Pinpoint the cell where the given text exists, returning its (x, y) midpoint coordinate. 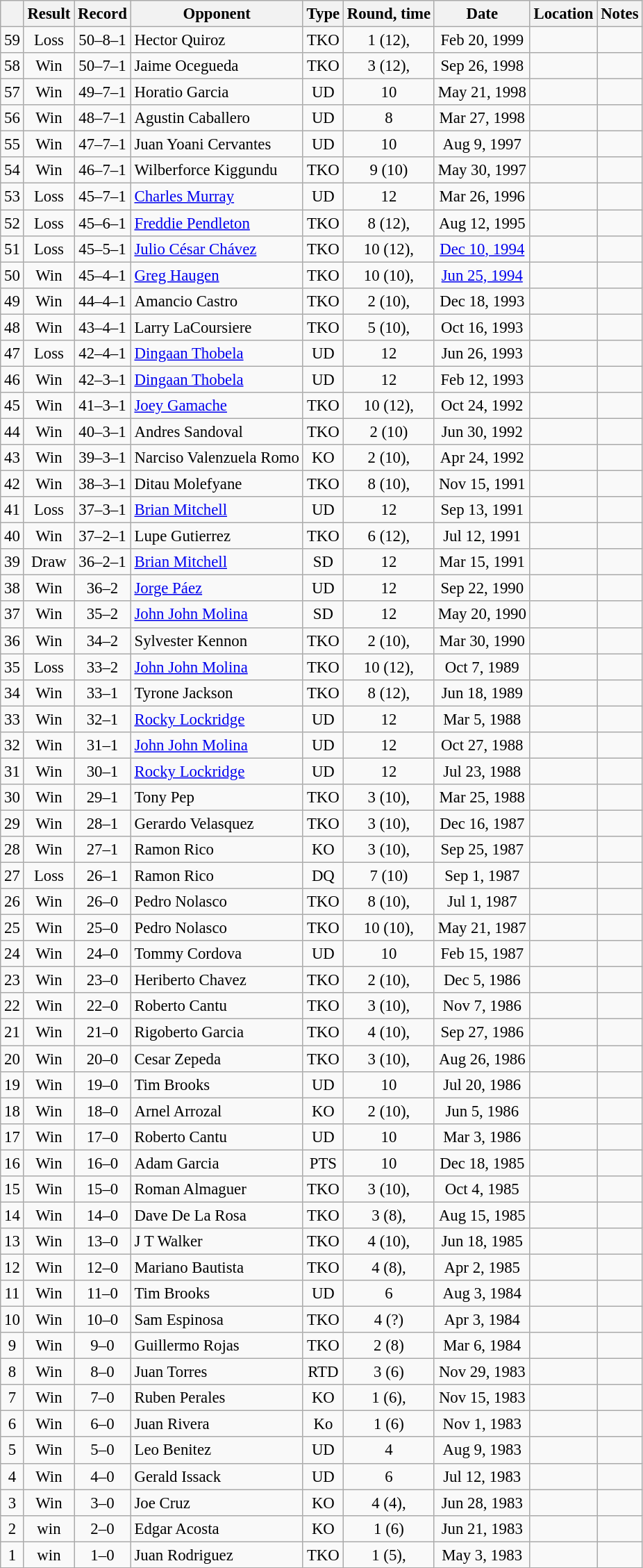
Jun 18, 1985 (482, 1241)
Leo Benitez (217, 1451)
3 (12), (389, 66)
50 (12, 275)
Narciso Valenzuela Romo (217, 458)
16 (12, 1163)
37–2–1 (103, 536)
26 (12, 902)
Adam Garcia (217, 1163)
27–1 (103, 850)
Aug 15, 1985 (482, 1215)
Jun 5, 1986 (482, 1111)
24 (12, 954)
23 (12, 980)
33 (12, 719)
52 (12, 223)
39–3–1 (103, 458)
2 (8) (389, 1346)
6 (12), (389, 536)
39 (12, 562)
21 (12, 1032)
Ruben Perales (217, 1398)
Guillermo Rojas (217, 1346)
Joey Gamache (217, 406)
Gerardo Velasquez (217, 823)
28–1 (103, 823)
2–0 (103, 1528)
4–0 (103, 1476)
32 (12, 745)
51 (12, 249)
53 (12, 197)
Oct 16, 1993 (482, 327)
28 (12, 850)
6–0 (103, 1424)
36–2–1 (103, 562)
Result (49, 14)
Location (564, 14)
Jun 30, 1992 (482, 431)
Ditau Molefyane (217, 484)
May 30, 1997 (482, 170)
25–0 (103, 928)
Mariano Bautista (217, 1267)
Oct 7, 1989 (482, 667)
Mar 15, 1991 (482, 562)
44 (12, 431)
Tony Pep (217, 798)
45–7–1 (103, 197)
Nov 15, 1983 (482, 1398)
36 (12, 641)
Aug 3, 1984 (482, 1294)
43–4–1 (103, 327)
17 (12, 1137)
Sep 1, 1987 (482, 876)
38–3–1 (103, 484)
50–8–1 (103, 40)
43 (12, 458)
37 (12, 615)
1 (12, 1555)
10–0 (103, 1320)
Apr 24, 1992 (482, 458)
Sep 25, 1987 (482, 850)
Tyrone Jackson (217, 693)
Feb 15, 1987 (482, 954)
45–6–1 (103, 223)
1 (12), (389, 40)
Mar 6, 1984 (482, 1346)
7 (10) (389, 876)
Date (482, 14)
Charles Murray (217, 197)
Nov 1, 1983 (482, 1424)
Hector Quiroz (217, 40)
9–0 (103, 1346)
Jorge Páez (217, 588)
Jun 28, 1983 (482, 1503)
33–1 (103, 693)
35 (12, 667)
4 (8), (389, 1267)
7 (12, 1398)
40–3–1 (103, 431)
5–0 (103, 1451)
47–7–1 (103, 145)
Feb 12, 1993 (482, 379)
Jul 23, 1988 (482, 771)
May 20, 1990 (482, 615)
Opponent (217, 14)
Sam Espinosa (217, 1320)
Larry LaCoursiere (217, 327)
Sylvester Kennon (217, 641)
May 3, 1983 (482, 1555)
Oct 27, 1988 (482, 745)
Nov 15, 1991 (482, 484)
58 (12, 66)
45–4–1 (103, 275)
Mar 3, 1986 (482, 1137)
8–0 (103, 1372)
Aug 12, 1995 (482, 223)
Mar 30, 1990 (482, 641)
Dave De La Rosa (217, 1215)
26–0 (103, 902)
Juan Torres (217, 1372)
Arnel Arrozal (217, 1111)
DQ (323, 876)
Horatio Garcia (217, 92)
19 (12, 1084)
34 (12, 693)
1 (6), (389, 1398)
5 (10), (389, 327)
57 (12, 92)
Dec 16, 1987 (482, 823)
Oct 24, 1992 (482, 406)
11–0 (103, 1294)
Cesar Zepeda (217, 1059)
3 (8), (389, 1215)
3–0 (103, 1503)
Record (103, 14)
36–2 (103, 588)
Jun 25, 1994 (482, 275)
3 (12, 1503)
50–7–1 (103, 66)
55 (12, 145)
15–0 (103, 1189)
9 (12, 1346)
Ko (323, 1424)
Mar 27, 1998 (482, 118)
Dec 18, 1993 (482, 301)
17–0 (103, 1137)
May 21, 1987 (482, 928)
Roman Almaguer (217, 1189)
Juan Rodriguez (217, 1555)
23–0 (103, 980)
30–1 (103, 771)
44–4–1 (103, 301)
Jun 18, 1989 (482, 693)
Julio César Chávez (217, 249)
Sep 13, 1991 (482, 510)
Juan Yoani Cervantes (217, 145)
19–0 (103, 1084)
45–5–1 (103, 249)
Jul 12, 1991 (482, 536)
9 (10) (389, 170)
Jul 12, 1983 (482, 1476)
Greg Haugen (217, 275)
Feb 20, 1999 (482, 40)
33–2 (103, 667)
56 (12, 118)
Jun 21, 1983 (482, 1528)
Notes (619, 14)
Andres Sandoval (217, 431)
Jul 1, 1987 (482, 902)
4 (?) (389, 1320)
Agustin Caballero (217, 118)
Sep 27, 1986 (482, 1032)
48–7–1 (103, 118)
22 (12, 1007)
21–0 (103, 1032)
18 (12, 1111)
Type (323, 14)
45 (12, 406)
16–0 (103, 1163)
32–1 (103, 719)
26–1 (103, 876)
Tommy Cordova (217, 954)
24–0 (103, 954)
18–0 (103, 1111)
35–2 (103, 615)
13–0 (103, 1241)
Jun 26, 1993 (482, 354)
1–0 (103, 1555)
42 (12, 484)
15 (12, 1189)
Rigoberto Garcia (217, 1032)
25 (12, 928)
Aug 26, 1986 (482, 1059)
22–0 (103, 1007)
Joe Cruz (217, 1503)
31 (12, 771)
20–0 (103, 1059)
Dec 5, 1986 (482, 980)
12–0 (103, 1267)
Sep 26, 1998 (482, 66)
PTS (323, 1163)
Jaime Ocegueda (217, 66)
J T Walker (217, 1241)
Oct 4, 1985 (482, 1189)
Aug 9, 1983 (482, 1451)
Mar 5, 1988 (482, 719)
46 (12, 379)
2 (12, 1528)
7–0 (103, 1398)
Nov 7, 1986 (482, 1007)
Edgar Acosta (217, 1528)
49 (12, 301)
37–3–1 (103, 510)
Apr 2, 1985 (482, 1267)
47 (12, 354)
Amancio Castro (217, 301)
40 (12, 536)
2 (10) (389, 431)
1 (5), (389, 1555)
Heriberto Chavez (217, 980)
5 (12, 1451)
49–7–1 (103, 92)
Dec 10, 1994 (482, 249)
34–2 (103, 641)
Nov 29, 1983 (482, 1372)
Lupe Gutierrez (217, 536)
54 (12, 170)
14–0 (103, 1215)
Mar 25, 1988 (482, 798)
RTD (323, 1372)
31–1 (103, 745)
29 (12, 823)
20 (12, 1059)
27 (12, 876)
42–3–1 (103, 379)
48 (12, 327)
Draw (49, 562)
3 (6) (389, 1372)
29–1 (103, 798)
11 (12, 1294)
13 (12, 1241)
38 (12, 588)
Aug 9, 1997 (482, 145)
59 (12, 40)
30 (12, 798)
Sep 22, 1990 (482, 588)
Jul 20, 1986 (482, 1084)
Juan Rivera (217, 1424)
Dec 18, 1985 (482, 1163)
41–3–1 (103, 406)
14 (12, 1215)
Mar 26, 1996 (482, 197)
42–4–1 (103, 354)
Apr 3, 1984 (482, 1320)
46–7–1 (103, 170)
May 21, 1998 (482, 92)
4 (4), (389, 1503)
Wilberforce Kiggundu (217, 170)
Freddie Pendleton (217, 223)
Round, time (389, 14)
Gerald Issack (217, 1476)
41 (12, 510)
